Scan for the cell matching the given text and deliver its (x, y) coordinate at center. 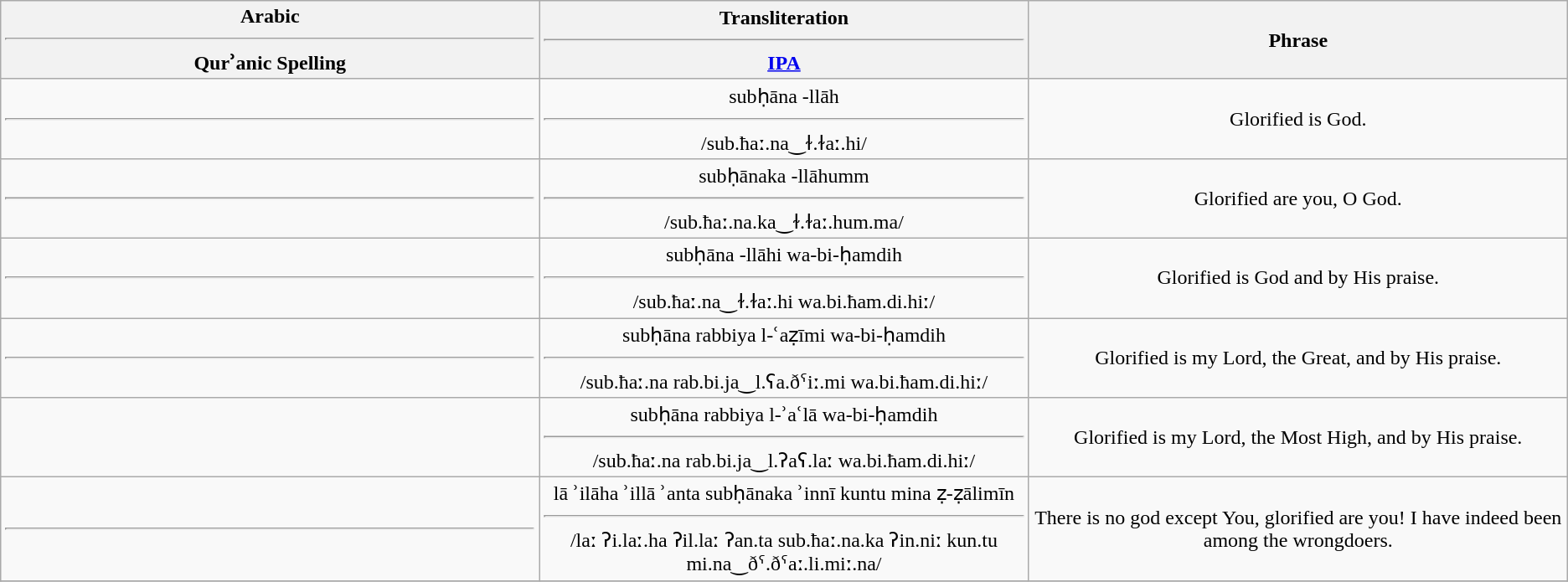
subḥānaka -llāhumm /sub.ħaː.na.ka‿ɫ.ɫaː.hum.ma/ (784, 198)
Arabic Qurʾanic Spelling (270, 40)
subḥāna rabbiya l-ʿaẓīmi wa-bi-ḥamdih /sub.ħaː.na rab.bi.ja‿l.ʕa.ðˤiː.mi wa.bi.ħam.di.hiː/ (784, 358)
subḥāna -llāhi wa-bi-ḥamdih /sub.ħaː.na‿ɫ.ɫaː.hi wa.bi.ħam.di.hiː/ (784, 278)
Glorified are you, O God. (1298, 198)
Phrase (1298, 40)
There is no god except You, glorified are you! I have indeed been among the wrongdoers. (1298, 529)
Glorified is God and by His praise. (1298, 278)
Glorified is my Lord, the Great, and by His praise. (1298, 358)
subḥāna -llāh /sub.ħaː.na‿ɫ.ɫaː.hi/ (784, 119)
Transliteration IPA (784, 40)
subḥāna rabbiya l-ʾaʿlā wa-bi-ḥamdih /sub.ħaː.na rab.bi.ja‿l.ʔaʕ.laː wa.bi.ħam.di.hiː/ (784, 437)
lā ʾilāha ʾillā ʾanta subḥānaka ʾinnī kuntu mina ẓ-ẓālimīn /laː ʔi.laː.ha ʔil.laː ʔan.ta sub.ħaː.na.ka ʔin.niː kun.tu mi.na‿ðˤ.ðˤaː.li.miː.na/ (784, 529)
Glorified is God. (1298, 119)
Glorified is my Lord, the Most High, and by His praise. (1298, 437)
